Determine the [x, y] coordinate at the center of the cell enclosing the given text.  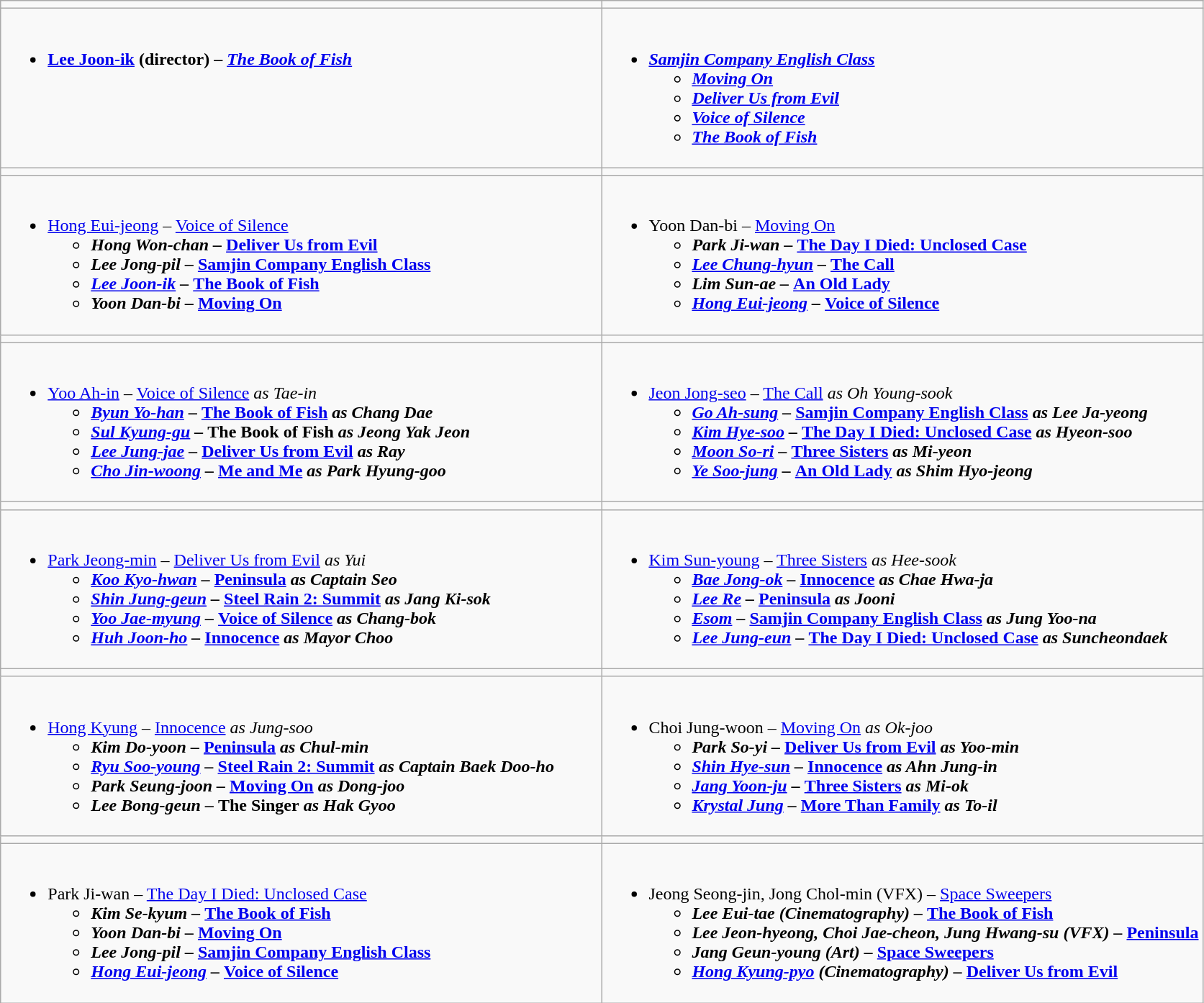
Lee Joon-ik (director) – The Book of Fish [301, 88]
Yoon Dan-bi – Moving On Park Ji-wan – The Day I Died: Unclosed CaseLee Chung-hyun – The CallLim Sun-ae – An Old LadyHong Eui-jeong – Voice of Silence [902, 255]
Samjin Company English Class Moving OnDeliver Us from EvilVoice of SilenceThe Book of Fish [902, 88]
